Provide the (x, y) coordinate of the cell's center where the given text is located.  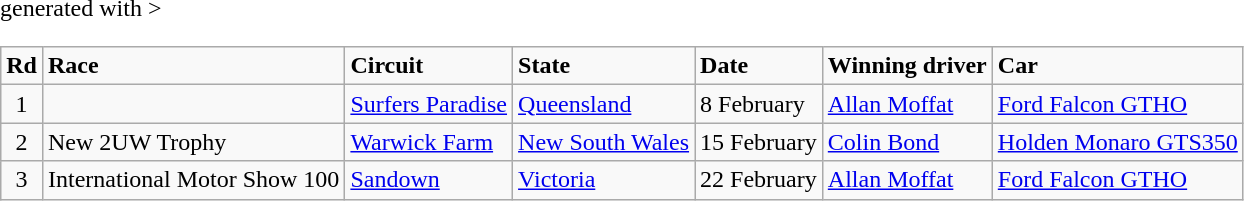
Race (193, 66)
Circuit (429, 66)
Queensland (604, 104)
Victoria (604, 180)
Car (1118, 66)
Warwick Farm (429, 142)
New South Wales (604, 142)
22 February (759, 180)
Surfers Paradise (429, 104)
2 (22, 142)
15 February (759, 142)
Sandown (429, 180)
1 (22, 104)
Winning driver (907, 66)
State (604, 66)
Colin Bond (907, 142)
Holden Monaro GTS350 (1118, 142)
Date (759, 66)
International Motor Show 100 (193, 180)
8 February (759, 104)
Rd (22, 66)
3 (22, 180)
New 2UW Trophy (193, 142)
